Pinpoint the cell where the given text exists, returning its (x, y) midpoint coordinate. 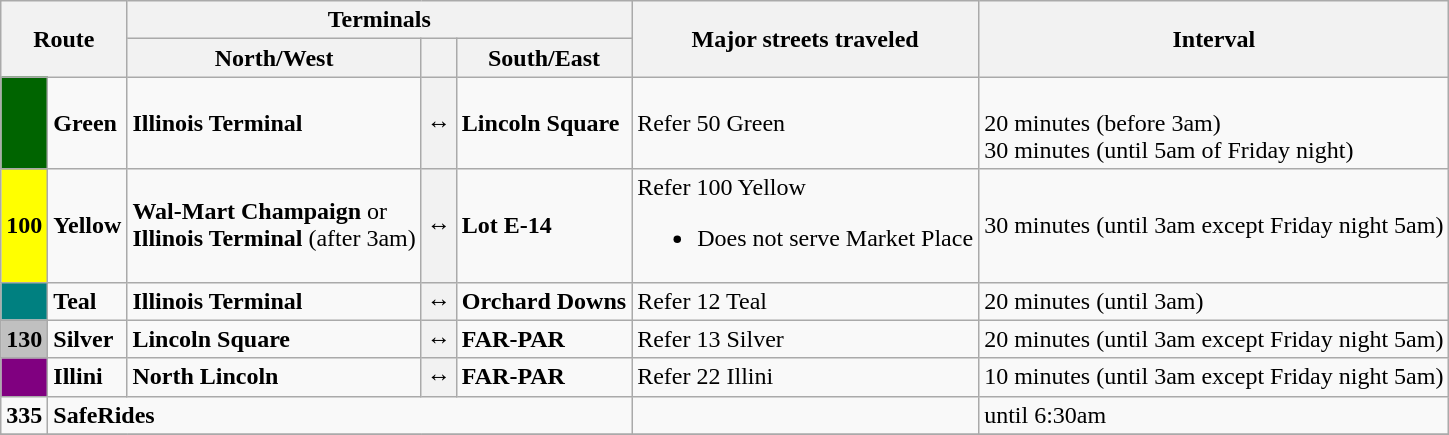
Route (64, 39)
Green (88, 123)
Major streets traveled (806, 39)
Refer 12 Teal (806, 301)
Refer 50 Green (806, 123)
Terminals (380, 20)
100 (24, 226)
Teal (88, 301)
Refer 13 Silver (806, 339)
Illini (88, 377)
Silver (88, 339)
until 6:30am (1214, 415)
Interval (1214, 39)
Orchard Downs (544, 301)
Refer 100 YellowDoes not serve Market Place (806, 226)
North/West (274, 58)
Wal-Mart Champaign or Illinois Terminal (after 3am) (274, 226)
SafeRides (340, 415)
20 minutes (before 3am) 30 minutes (until 5am of Friday night) (1214, 123)
130 (24, 339)
20 minutes (until 3am except Friday night 5am) (1214, 339)
335 (24, 415)
20 minutes (until 3am) (1214, 301)
North Lincoln (274, 377)
Refer 22 Illini (806, 377)
South/East (544, 58)
Yellow (88, 226)
10 minutes (until 3am except Friday night 5am) (1214, 377)
30 minutes (until 3am except Friday night 5am) (1214, 226)
Lot E-14 (544, 226)
